Pinpoint the cell where the given text exists, returning its (x, y) midpoint coordinate. 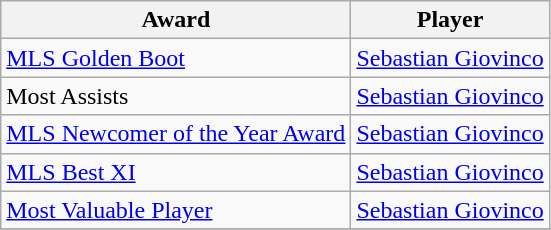
Most Assists (176, 96)
MLS Newcomer of the Year Award (176, 134)
Award (176, 20)
MLS Golden Boot (176, 58)
Player (450, 20)
Most Valuable Player (176, 210)
MLS Best XI (176, 172)
